Extract the (x, y) coordinate from the center of the cell holding the provided text.  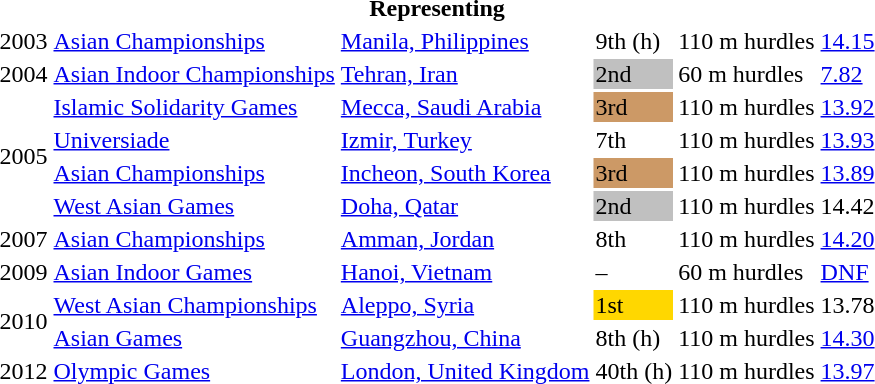
– (634, 272)
Amman, Jordan (465, 239)
Islamic Solidarity Games (194, 107)
Manila, Philippines (465, 41)
West Asian Games (194, 206)
8th (634, 239)
Aleppo, Syria (465, 305)
8th (h) (634, 338)
Mecca, Saudi Arabia (465, 107)
Hanoi, Vietnam (465, 272)
Doha, Qatar (465, 206)
7th (634, 140)
Asian Indoor Games (194, 272)
1st (634, 305)
Incheon, South Korea (465, 173)
Tehran, Iran (465, 74)
Asian Indoor Championships (194, 74)
Universiade (194, 140)
9th (h) (634, 41)
Guangzhou, China (465, 338)
Izmir, Turkey (465, 140)
West Asian Championships (194, 305)
Asian Games (194, 338)
